Identify which cell holds the provided text, then report its (X, Y) central coordinate. 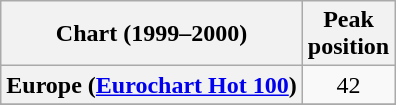
Chart (1999–2000) (152, 34)
Europe (Eurochart Hot 100) (152, 85)
42 (348, 85)
Peakposition (348, 34)
